Output the [x, y] coordinate of the center of the cell containing the given text.  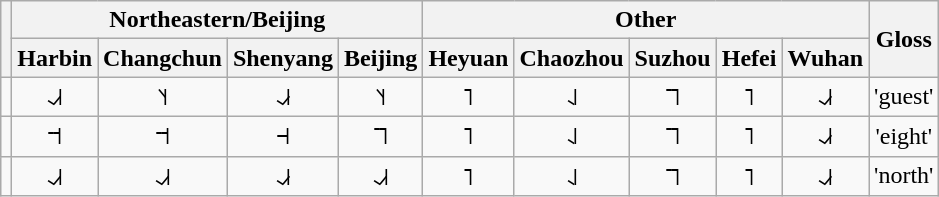
Suzhou [672, 58]
Heyuan [468, 58]
Northeastern/Beijing [218, 20]
Shenyang [282, 58]
'guest' [904, 97]
Gloss [904, 39]
Hefei [749, 58]
˧˧ [282, 136]
Harbin [55, 58]
Wuhan [826, 58]
Chaozhou [572, 58]
Beijing [380, 58]
'north' [904, 176]
Other [646, 20]
'eight' [904, 136]
Changchun [163, 58]
